Output the (X, Y) coordinate of the center of the cell containing the given text.  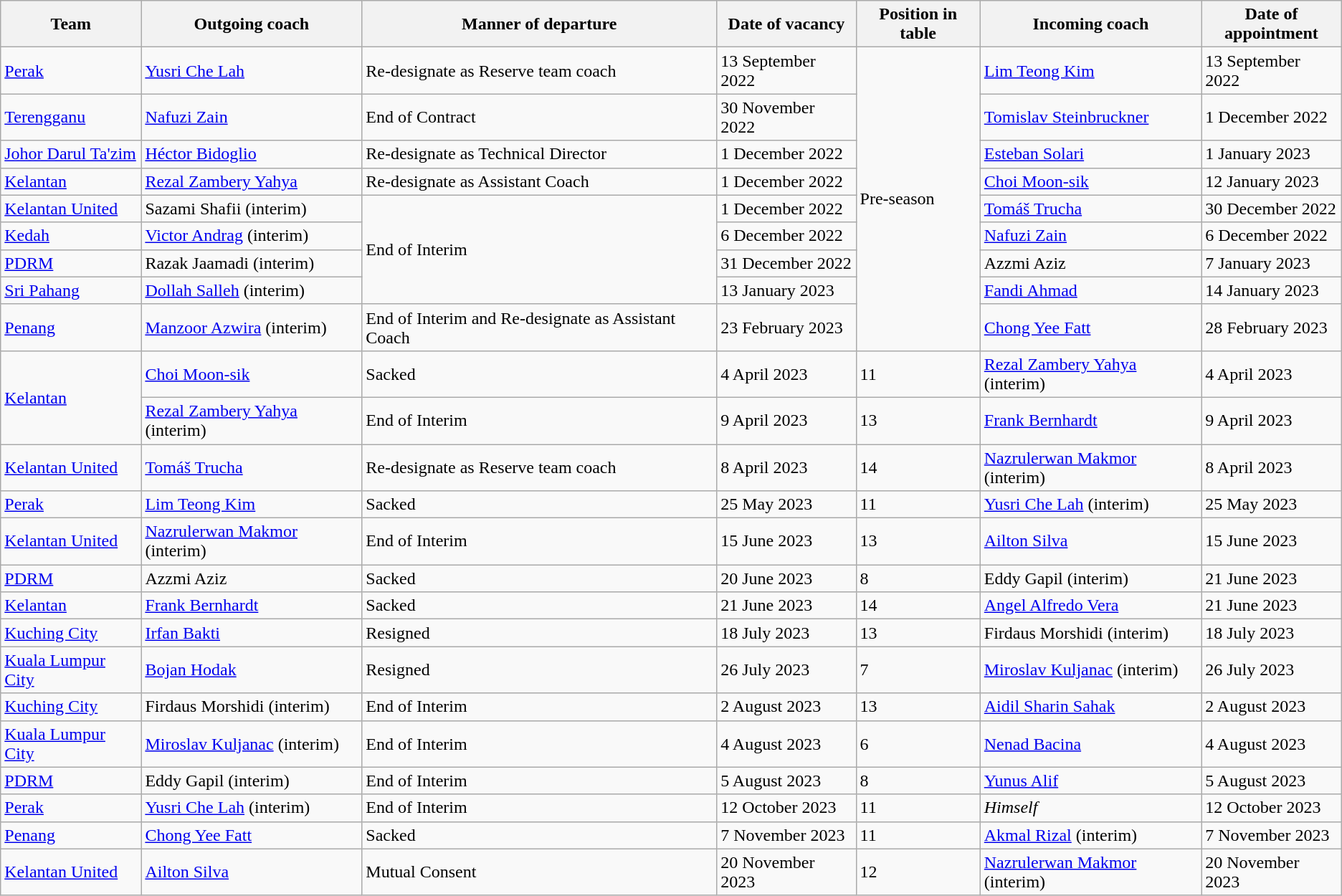
Manzoor Azwira (interim) (252, 327)
Irfan Bakti (252, 633)
12 January 2023 (1272, 181)
23 February 2023 (786, 327)
Dollah Salleh (interim) (252, 290)
1 January 2023 (1272, 154)
Akmal Rizal (interim) (1090, 835)
12 (918, 872)
Rezal Zambery Yahya (252, 181)
7 (918, 669)
Pre-season (918, 199)
Date ofappointment (1272, 24)
Aidil Sharin Sahak (1090, 707)
Sri Pahang (71, 290)
Héctor Bidoglio (252, 154)
Date of vacancy (786, 24)
7 January 2023 (1272, 263)
Kedah (71, 236)
Incoming coach (1090, 24)
30 November 2022 (786, 118)
13 January 2023 (786, 290)
Terengganu (71, 118)
Himself (1090, 808)
Tomislav Steinbruckner (1090, 118)
Mutual Consent (539, 872)
Victor Andrag (interim) (252, 236)
Esteban Solari (1090, 154)
Re-designate as Technical Director (539, 154)
31 December 2022 (786, 263)
Bojan Hodak (252, 669)
Fandi Ahmad (1090, 290)
Razak Jaamadi (interim) (252, 263)
Team (71, 24)
6 (918, 744)
28 February 2023 (1272, 327)
Sazami Shafii (interim) (252, 209)
Yusri Che Lah (252, 70)
20 June 2023 (786, 578)
Outgoing coach (252, 24)
Johor Darul Ta'zim (71, 154)
Manner of departure (539, 24)
14 January 2023 (1272, 290)
Nenad Bacina (1090, 744)
End of Contract (539, 118)
Yunus Alif (1090, 781)
30 December 2022 (1272, 209)
Position in table (918, 24)
End of Interim and Re-designate as Assistant Coach (539, 327)
Re-designate as Assistant Coach (539, 181)
Angel Alfredo Vera (1090, 606)
